Scan for the cell matching the given text and deliver its (x, y) coordinate at center. 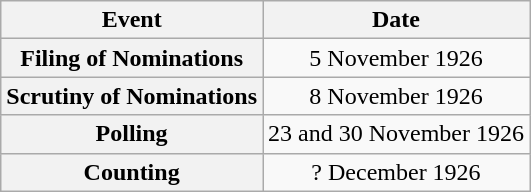
5 November 1926 (396, 58)
8 November 1926 (396, 96)
Counting (132, 172)
23 and 30 November 1926 (396, 134)
Event (132, 20)
Scrutiny of Nominations (132, 96)
Filing of Nominations (132, 58)
Date (396, 20)
? December 1926 (396, 172)
Polling (132, 134)
